From the cell containing the given text, extract its center point as (x, y) coordinate. 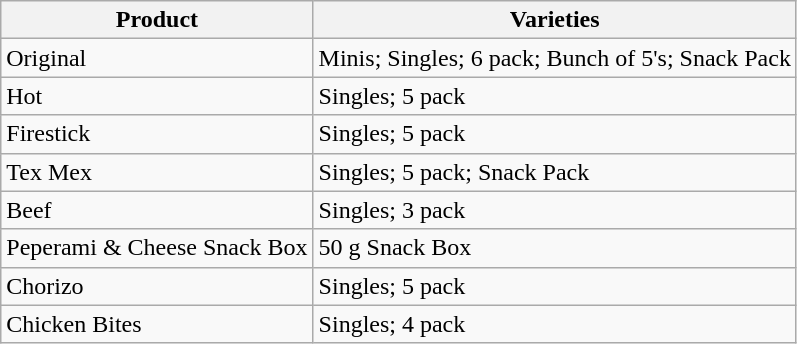
Hot (157, 96)
Varieties (554, 20)
Product (157, 20)
Singles; 3 pack (554, 210)
Original (157, 58)
Minis; Singles; 6 pack; Bunch of 5's; Snack Pack (554, 58)
Singles; 4 pack (554, 324)
Peperami & Cheese Snack Box (157, 248)
Chicken Bites (157, 324)
Chorizo (157, 286)
Tex Mex (157, 172)
Beef (157, 210)
Firestick (157, 134)
50 g Snack Box (554, 248)
Singles; 5 pack; Snack Pack (554, 172)
